Identify which cell holds the provided text, then report its [X, Y] central coordinate. 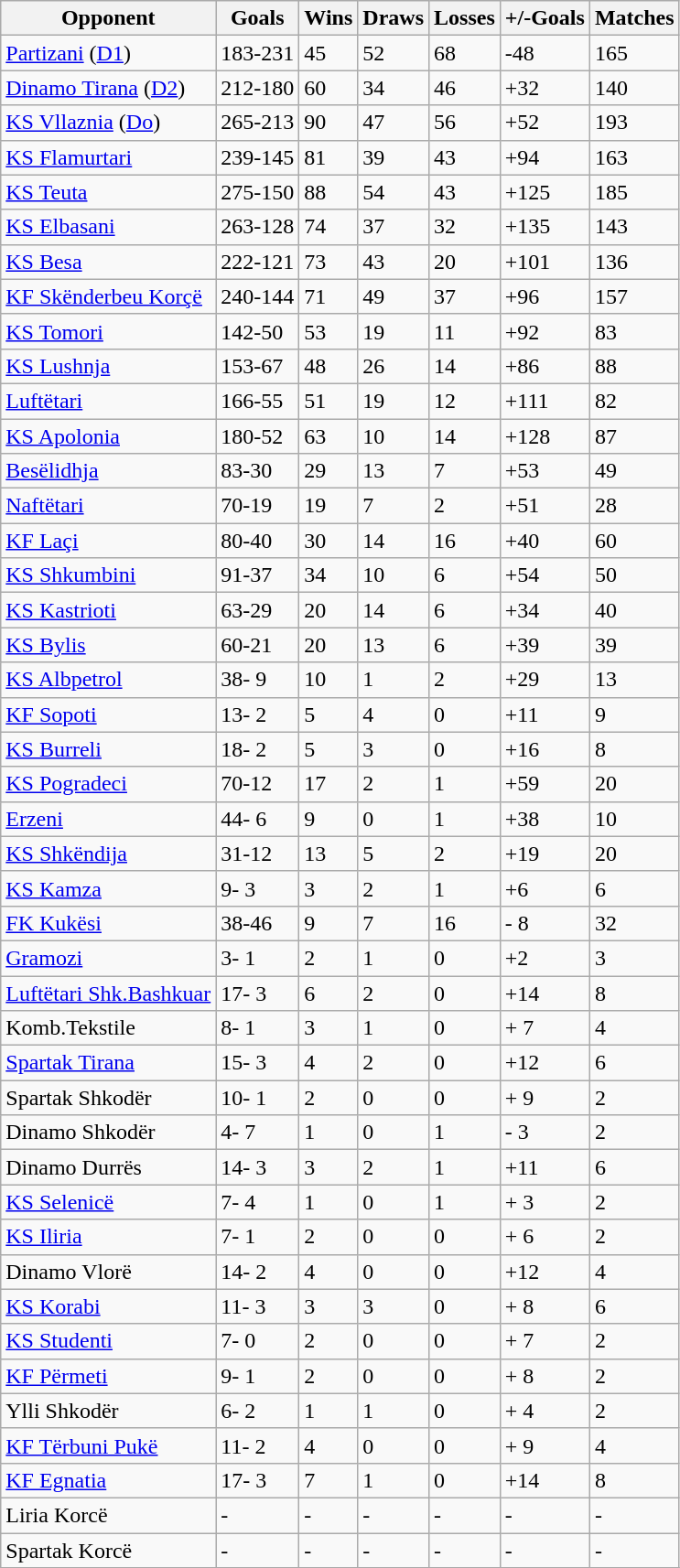
+111 [545, 401]
+/-Goals [545, 18]
140 [634, 88]
+ 6 [545, 1237]
+125 [545, 192]
-48 [545, 53]
Ylli Shkodër [108, 1411]
Draws [394, 18]
70-12 [258, 784]
KS Korabi [108, 1306]
81 [329, 157]
KS Vllaznia (Do) [108, 123]
KS Shkumbini [108, 575]
11- 3 [258, 1306]
222-121 [258, 262]
15- 3 [258, 1063]
263-128 [258, 227]
52 [394, 53]
Luftëtari [108, 401]
+52 [545, 123]
82 [634, 401]
+ 4 [545, 1411]
17 [329, 784]
68 [465, 53]
6- 2 [258, 1411]
48 [329, 366]
212-180 [258, 88]
KS Pogradeci [108, 784]
KS Burreli [108, 749]
Besëlidhja [108, 471]
44- 6 [258, 819]
51 [329, 401]
+16 [545, 749]
Dinamo Durrës [108, 1167]
275-150 [258, 192]
165 [634, 53]
KF Tërbuni Pukë [108, 1445]
Gramozi [108, 958]
53 [329, 331]
+94 [545, 157]
87 [634, 436]
Dinamo Vlorë [108, 1272]
10- 1 [258, 1098]
Matches [634, 18]
185 [634, 192]
7- 4 [258, 1202]
Luftëtari Shk.Bashkuar [108, 993]
- 3 [545, 1133]
8- 1 [258, 1028]
80-40 [258, 541]
153-67 [258, 366]
Losses [465, 18]
+39 [545, 645]
+19 [545, 854]
45 [329, 53]
40 [634, 610]
50 [634, 575]
29 [329, 471]
183-231 [258, 53]
KS Tomori [108, 331]
180-52 [258, 436]
KF Përmeti [108, 1376]
KF Sopoti [108, 714]
136 [634, 262]
KS Lushnja [108, 366]
- 8 [545, 923]
38-46 [258, 923]
Komb.Tekstile [108, 1028]
+96 [545, 296]
193 [634, 123]
+51 [545, 506]
Naftëtari [108, 506]
+6 [545, 888]
14- 3 [258, 1167]
+86 [545, 366]
7- 1 [258, 1237]
Dinamo Tirana (D2) [108, 88]
+128 [545, 436]
KS Bylis [108, 645]
13- 2 [258, 714]
166-55 [258, 401]
KS Flamurtari [108, 157]
KS Studenti [108, 1341]
KS Shkëndija [108, 854]
Opponent [108, 18]
90 [329, 123]
KS Elbasani [108, 227]
143 [634, 227]
11 [465, 331]
163 [634, 157]
60-21 [258, 645]
Spartak Shkodër [108, 1098]
56 [465, 123]
3- 1 [258, 958]
KS Teuta [108, 192]
157 [634, 296]
Erzeni [108, 819]
+54 [545, 575]
KS Kastrioti [108, 610]
+32 [545, 88]
FK Kukësi [108, 923]
+2 [545, 958]
+101 [545, 262]
+29 [545, 680]
71 [329, 296]
83 [634, 331]
91-37 [258, 575]
KS Besa [108, 262]
47 [394, 123]
Spartak Korcë [108, 1551]
54 [394, 192]
KF Skënderbeu Korçë [108, 296]
14- 2 [258, 1272]
KS Kamza [108, 888]
+92 [545, 331]
38- 9 [258, 680]
46 [465, 88]
26 [394, 366]
+34 [545, 610]
74 [329, 227]
+ 3 [545, 1202]
Spartak Tirana [108, 1063]
7- 0 [258, 1341]
KF Laçi [108, 541]
9- 1 [258, 1376]
240-144 [258, 296]
+59 [545, 784]
239-145 [258, 157]
63 [329, 436]
142-50 [258, 331]
12 [465, 401]
30 [329, 541]
18- 2 [258, 749]
+40 [545, 541]
Liria Korcë [108, 1515]
+38 [545, 819]
31-12 [258, 854]
KS Apolonia [108, 436]
11- 2 [258, 1445]
28 [634, 506]
73 [329, 262]
KF Egnatia [108, 1480]
KS Albpetrol [108, 680]
KS Selenicë [108, 1202]
KS Iliria [108, 1237]
83-30 [258, 471]
4- 7 [258, 1133]
Wins [329, 18]
9- 3 [258, 888]
63-29 [258, 610]
Partizani (D1) [108, 53]
+135 [545, 227]
+53 [545, 471]
Dinamo Shkodër [108, 1133]
265-213 [258, 123]
70-19 [258, 506]
Goals [258, 18]
